Search for the cell housing the specified text and yield its [X, Y] center coordinate. 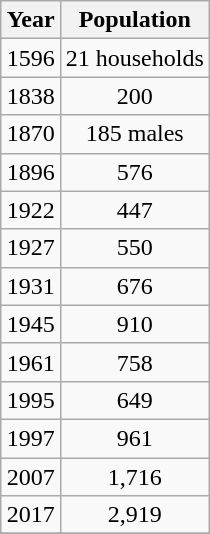
1995 [30, 400]
2,919 [134, 515]
1997 [30, 438]
Population [134, 20]
550 [134, 248]
1931 [30, 286]
1896 [30, 172]
21 households [134, 58]
Year [30, 20]
649 [134, 400]
1961 [30, 362]
1838 [30, 96]
1945 [30, 324]
2007 [30, 477]
758 [134, 362]
676 [134, 286]
961 [134, 438]
1,716 [134, 477]
185 males [134, 134]
1870 [30, 134]
2017 [30, 515]
447 [134, 210]
910 [134, 324]
576 [134, 172]
1927 [30, 248]
1596 [30, 58]
200 [134, 96]
1922 [30, 210]
